Extract the (X, Y) coordinate from the center of the cell holding the provided text.  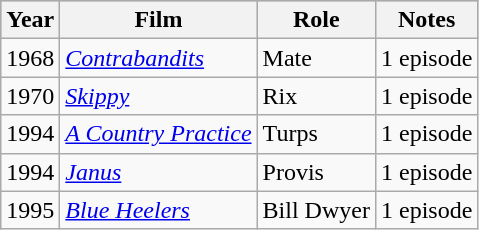
Provis (316, 172)
A Country Practice (158, 134)
Film (158, 20)
Role (316, 20)
Blue Heelers (158, 210)
Notes (426, 20)
Contrabandits (158, 58)
Bill Dwyer (316, 210)
1968 (30, 58)
Janus (158, 172)
1970 (30, 96)
Skippy (158, 96)
Mate (316, 58)
1995 (30, 210)
Rix (316, 96)
Turps (316, 134)
Year (30, 20)
